Pinpoint the cell where the given text exists, returning its (X, Y) midpoint coordinate. 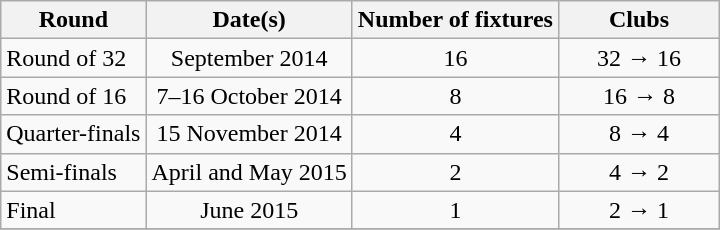
8 (455, 96)
Date(s) (249, 20)
1 (455, 210)
Round (74, 20)
7–16 October 2014 (249, 96)
Round of 16 (74, 96)
Final (74, 210)
Number of fixtures (455, 20)
16 (455, 58)
2 (455, 172)
Quarter-finals (74, 134)
Semi-finals (74, 172)
Clubs (638, 20)
4 → 2 (638, 172)
4 (455, 134)
2 → 1 (638, 210)
June 2015 (249, 210)
16 → 8 (638, 96)
32 → 16 (638, 58)
September 2014 (249, 58)
April and May 2015 (249, 172)
15 November 2014 (249, 134)
8 → 4 (638, 134)
Round of 32 (74, 58)
